Determine the (X, Y) coordinate at the center of the cell enclosing the given text.  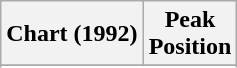
Chart (1992) (72, 34)
Peak Position (190, 34)
